Return the (x, y) coordinate for the center point of the cell that contains the specified text.  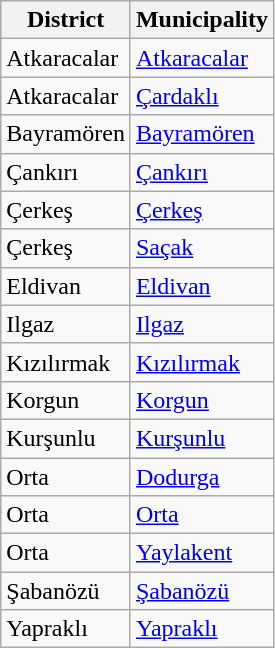
Dodurga (202, 477)
Yaylakent (202, 553)
Çardaklı (202, 96)
Saçak (202, 248)
District (66, 20)
Municipality (202, 20)
